Output the [X, Y] coordinate of the center of the cell containing the given text.  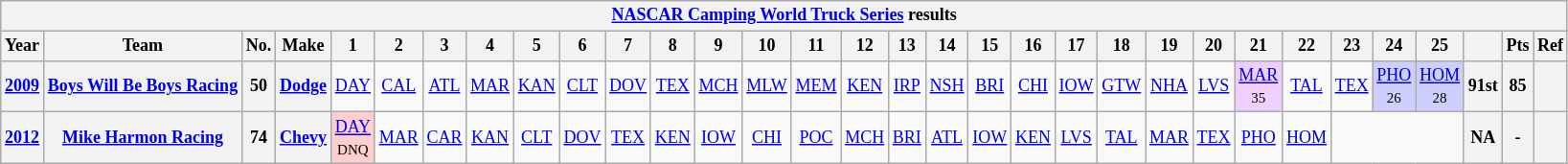
MEM [816, 86]
- [1517, 138]
19 [1170, 46]
17 [1077, 46]
18 [1122, 46]
91st [1483, 86]
IRP [908, 86]
12 [865, 46]
Dodge [304, 86]
6 [582, 46]
5 [536, 46]
74 [259, 138]
Make [304, 46]
2012 [23, 138]
Team [142, 46]
3 [444, 46]
9 [718, 46]
NHA [1170, 86]
NASCAR Camping World Truck Series results [784, 15]
22 [1307, 46]
23 [1352, 46]
85 [1517, 86]
DAYDNQ [352, 138]
CAR [444, 138]
2 [398, 46]
15 [990, 46]
NSH [946, 86]
POC [816, 138]
MAR35 [1259, 86]
Mike Harmon Racing [142, 138]
Year [23, 46]
PHO26 [1395, 86]
Chevy [304, 138]
21 [1259, 46]
PHO [1259, 138]
CAL [398, 86]
25 [1441, 46]
HOM [1307, 138]
50 [259, 86]
Pts [1517, 46]
4 [490, 46]
7 [628, 46]
24 [1395, 46]
MLW [766, 86]
20 [1214, 46]
8 [672, 46]
HOM28 [1441, 86]
10 [766, 46]
No. [259, 46]
14 [946, 46]
DAY [352, 86]
16 [1034, 46]
2009 [23, 86]
GTW [1122, 86]
Ref [1551, 46]
11 [816, 46]
Boys Will Be Boys Racing [142, 86]
NA [1483, 138]
1 [352, 46]
13 [908, 46]
